Return [X, Y] of the center of cell containing provided text 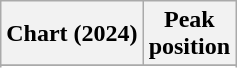
Peakposition [189, 34]
Chart (2024) [72, 34]
